Return the (X, Y) coordinate for the center point of the cell that contains the specified text.  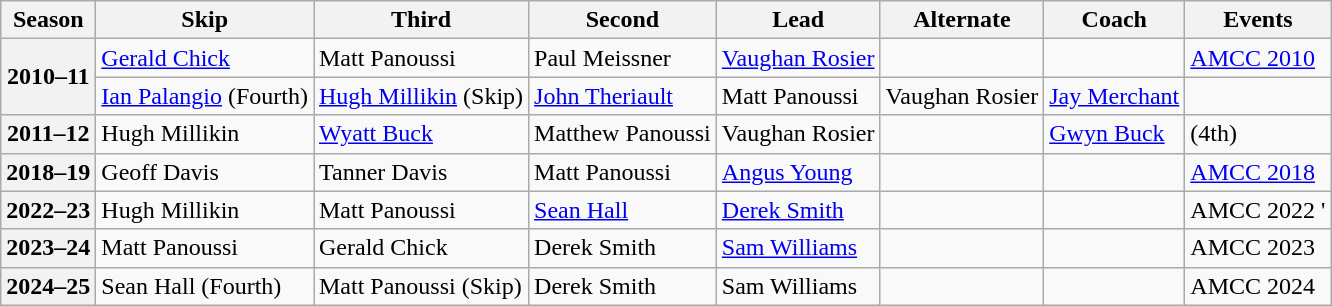
AMCC 2010 (1258, 58)
AMCC 2022 ' (1258, 210)
AMCC 2018 (1258, 172)
2011–12 (48, 134)
Angus Young (798, 172)
Alternate (962, 20)
2018–19 (48, 172)
Lead (798, 20)
Third (422, 20)
AMCC 2024 (1258, 286)
2010–11 (48, 77)
Season (48, 20)
Paul Meissner (623, 58)
Coach (1114, 20)
Ian Palangio (Fourth) (205, 96)
Matt Panoussi (Skip) (422, 286)
Events (1258, 20)
Gwyn Buck (1114, 134)
Jay Merchant (1114, 96)
Geoff Davis (205, 172)
Tanner Davis (422, 172)
Skip (205, 20)
Wyatt Buck (422, 134)
2023–24 (48, 248)
2024–25 (48, 286)
2022–23 (48, 210)
Sean Hall (Fourth) (205, 286)
(4th) (1258, 134)
Matthew Panoussi (623, 134)
John Theriault (623, 96)
Sean Hall (623, 210)
Hugh Millikin (Skip) (422, 96)
Second (623, 20)
AMCC 2023 (1258, 248)
